Output the (X, Y) coordinate of the center of the cell containing the given text.  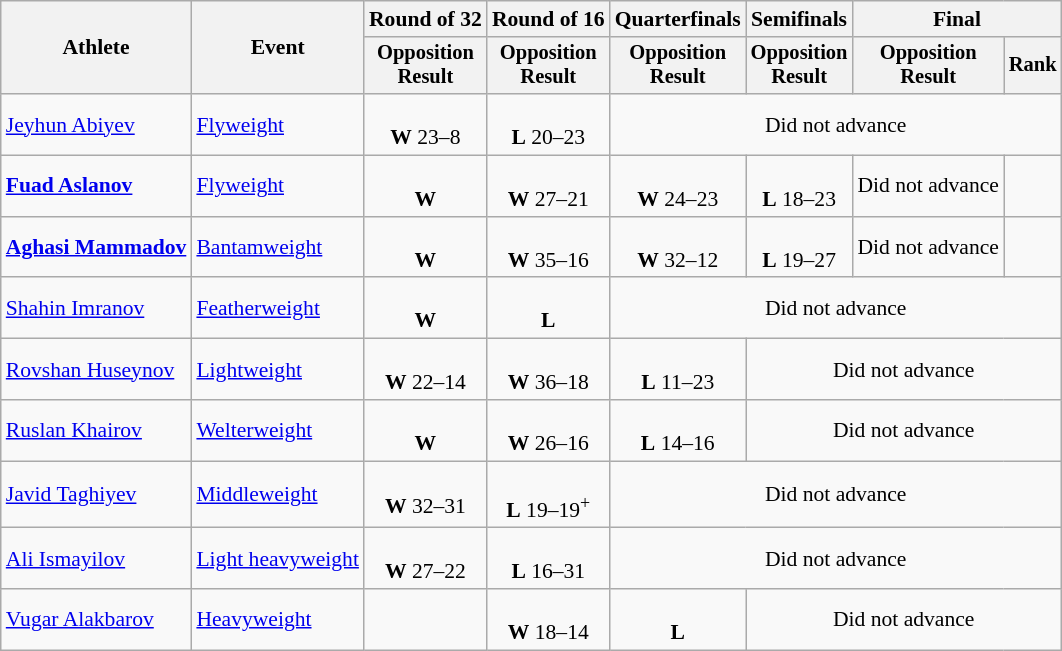
Ali Ismayilov (96, 558)
Fuad Aslanov (96, 186)
Event (278, 48)
Jeyhun Abiyev (96, 124)
Round of 32 (426, 19)
W 24–23 (678, 186)
Shahin Imranov (96, 308)
Aghasi Mammadov (96, 248)
Heavyweight (278, 620)
Vugar Alakbarov (96, 620)
W 22–14 (426, 370)
L 11–23 (678, 370)
W 27–21 (548, 186)
Bantamweight (278, 248)
L 14–16 (678, 430)
Welterweight (278, 430)
Javid Taghiyev (96, 494)
Middleweight (278, 494)
Semifinals (800, 19)
W 27–22 (426, 558)
W 36–18 (548, 370)
L 16–31 (548, 558)
Round of 16 (548, 19)
Athlete (96, 48)
Light heavyweight (278, 558)
W 32–31 (426, 494)
Rank (1033, 66)
Ruslan Khairov (96, 430)
Quarterfinals (678, 19)
Rovshan Huseynov (96, 370)
L 18–23 (800, 186)
W 18–14 (548, 620)
L 20–23 (548, 124)
W 35–16 (548, 248)
W 32–12 (678, 248)
L 19–19+ (548, 494)
L 19–27 (800, 248)
Final (956, 19)
W 23–8 (426, 124)
W 26–16 (548, 430)
Featherweight (278, 308)
Lightweight (278, 370)
